Return [X, Y] of the center of cell containing provided text 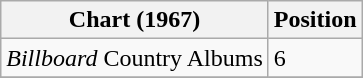
6 [315, 58]
Billboard Country Albums [135, 58]
Chart (1967) [135, 20]
Position [315, 20]
